Find where the given text appears and provide that cell's center as [X, Y] coordinate. 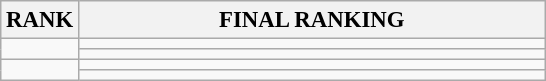
RANK [40, 20]
FINAL RANKING [312, 20]
